Output the (x, y) coordinate of the center of the cell containing the given text.  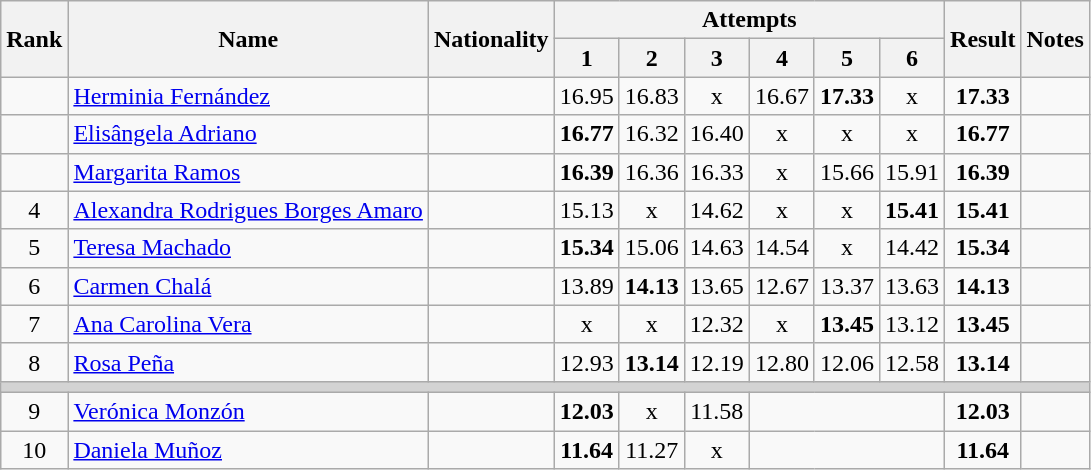
Elisângela Adriano (248, 134)
14.54 (782, 248)
8 (34, 362)
Alexandra Rodrigues Borges Amaro (248, 210)
12.19 (716, 362)
16.40 (716, 134)
Herminia Fernández (248, 96)
14.63 (716, 248)
3 (716, 58)
15.91 (912, 172)
16.33 (716, 172)
16.83 (652, 96)
Rosa Peña (248, 362)
2 (652, 58)
16.36 (652, 172)
1 (586, 58)
13.89 (586, 286)
Verónica Monzón (248, 411)
15.06 (652, 248)
Name (248, 39)
Daniela Muñoz (248, 449)
13.37 (846, 286)
15.13 (586, 210)
Notes (1055, 39)
9 (34, 411)
Rank (34, 39)
13.12 (912, 324)
13.63 (912, 286)
12.58 (912, 362)
Ana Carolina Vera (248, 324)
Nationality (491, 39)
Carmen Chalá (248, 286)
10 (34, 449)
13.65 (716, 286)
16.67 (782, 96)
11.27 (652, 449)
7 (34, 324)
Result (983, 39)
12.32 (716, 324)
14.62 (716, 210)
12.80 (782, 362)
14.42 (912, 248)
12.93 (586, 362)
15.66 (846, 172)
11.58 (716, 411)
12.67 (782, 286)
Margarita Ramos (248, 172)
16.32 (652, 134)
16.95 (586, 96)
Teresa Machado (248, 248)
12.06 (846, 362)
Attempts (749, 20)
